From the cell containing the given text, extract its center point as (x, y) coordinate. 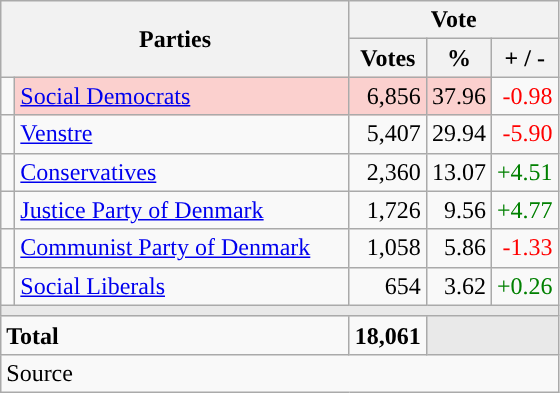
9.56 (458, 210)
5.86 (458, 248)
18,061 (388, 335)
Venstre (182, 134)
Parties (176, 39)
+4.51 (524, 172)
13.07 (458, 172)
6,856 (388, 96)
Communist Party of Denmark (182, 248)
-5.90 (524, 134)
Social Democrats (182, 96)
2,360 (388, 172)
5,407 (388, 134)
% (458, 58)
37.96 (458, 96)
-0.98 (524, 96)
1,726 (388, 210)
Justice Party of Denmark (182, 210)
Source (280, 373)
29.94 (458, 134)
654 (388, 286)
1,058 (388, 248)
Votes (388, 58)
Social Liberals (182, 286)
-1.33 (524, 248)
Total (176, 335)
Conservatives (182, 172)
+ / - (524, 58)
Vote (454, 20)
3.62 (458, 286)
+0.26 (524, 286)
+4.77 (524, 210)
